Return [X, Y] of the center of cell containing provided text 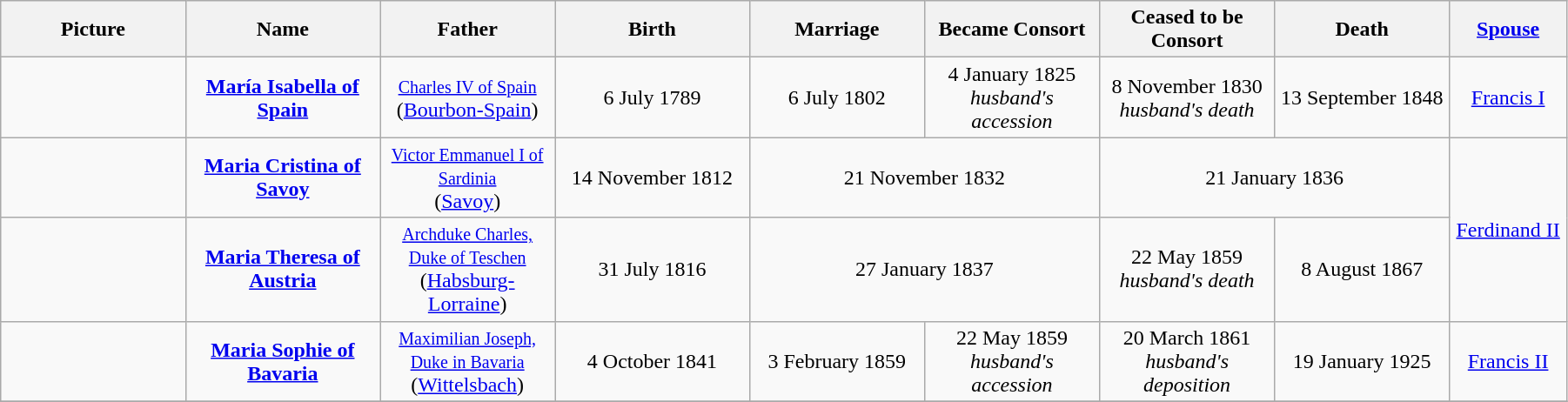
Francis II [1509, 361]
Father [468, 30]
Francis I [1509, 97]
Archduke Charles, Duke of Teschen(Habsburg-Lorraine) [468, 270]
Maria Sophie of Bavaria [283, 361]
4 October 1841 [653, 361]
6 July 1789 [653, 97]
31 July 1816 [653, 270]
Birth [653, 30]
Marriage [837, 30]
22 May 1859husband's accession [1011, 361]
Name [283, 30]
Ceased to be Consort [1187, 30]
14 November 1812 [653, 178]
22 May 1859husband's death [1187, 270]
Spouse [1509, 30]
3 February 1859 [837, 361]
21 January 1836 [1274, 178]
8 November 1830husband's death [1187, 97]
21 November 1832 [924, 178]
Maximilian Joseph, Duke in Bavaria(Wittelsbach) [468, 361]
Maria Theresa of Austria [283, 270]
Death [1363, 30]
20 March 1861husband's deposition [1187, 361]
Became Consort [1011, 30]
13 September 1848 [1363, 97]
Picture [93, 30]
6 July 1802 [837, 97]
19 January 1925 [1363, 361]
4 January 1825husband's accession [1011, 97]
27 January 1837 [924, 270]
María Isabella of Spain [283, 97]
Maria Cristina of Savoy [283, 178]
Victor Emmanuel I of Sardinia(Savoy) [468, 178]
Ferdinand II [1509, 230]
Charles IV of Spain(Bourbon-Spain) [468, 97]
8 August 1867 [1363, 270]
